Return (x, y) of the center of cell containing provided text 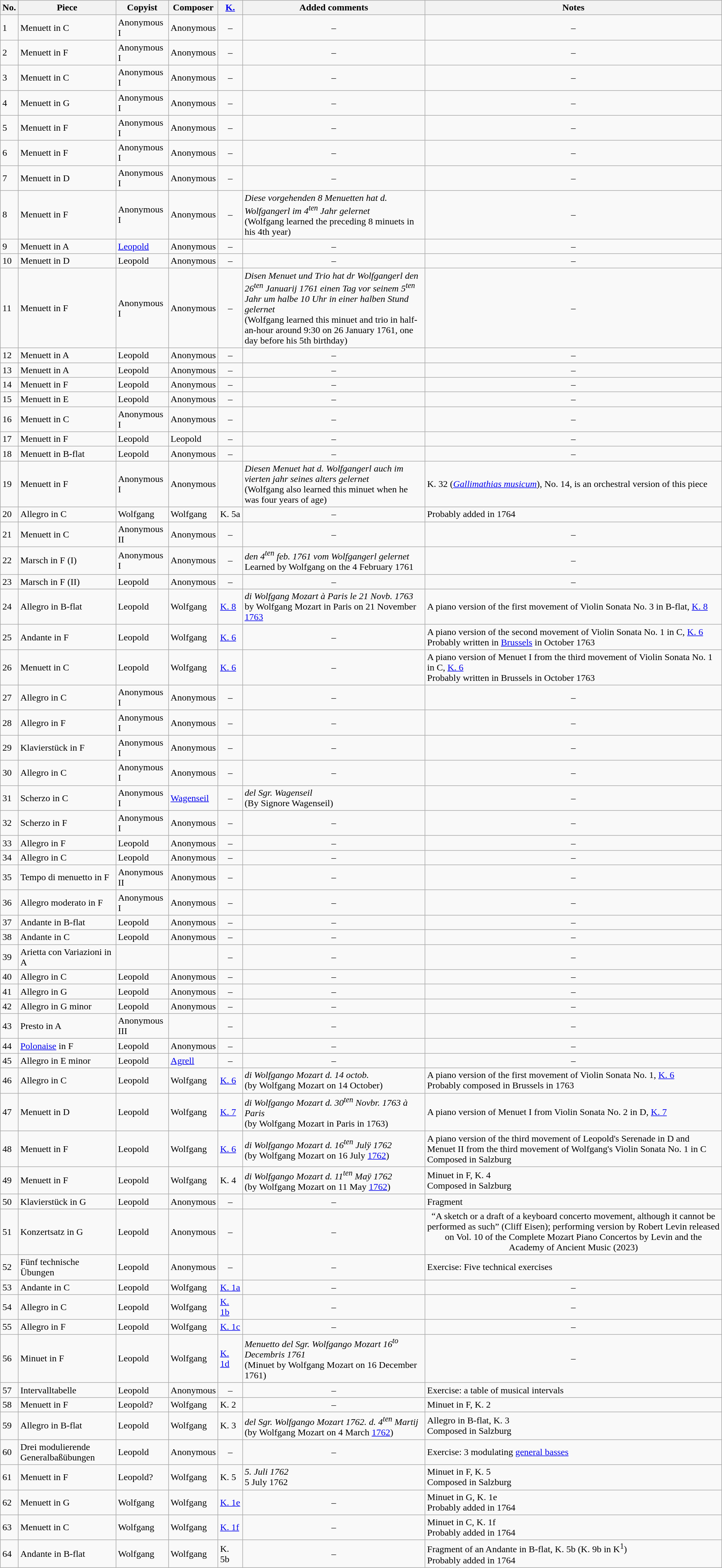
32 (9, 823)
18 (9, 454)
64 (9, 1554)
K. 5a (230, 514)
35 (9, 877)
Anonymous III (142, 1026)
Marsch in F (II) (67, 582)
Allegro in G (67, 992)
Diese vorgehenden 8 Menuetten hat d. Wolfgangerl im 4ten Jahr gelernet(Wolfgang learned the preceding 8 minuets in his 4th year) (334, 215)
Allegro moderato in F (67, 902)
4 (9, 103)
K. 1f (230, 1528)
Notes (573, 8)
2 (9, 52)
3 (9, 78)
11 (9, 308)
26 (9, 667)
Minuet in F, K. 5Composed in Salzburg (573, 1477)
K. 7 (230, 1112)
23 (9, 582)
K. 1d (230, 1359)
15 (9, 399)
Minuet in F (67, 1359)
41 (9, 992)
Andante in F (67, 637)
61 (9, 1477)
14 (9, 385)
63 (9, 1528)
Minuet in C, K. 1fProbably added in 1764 (573, 1528)
K. 3 (230, 1426)
di Wolfgango Mozart d. 16ten Julÿ 1762(by Wolfgang Mozart on 16 July 1762) (334, 1149)
del Sgr. Wagenseil(By Signore Wagenseil) (334, 798)
Copyist (142, 8)
Probably added in 1764 (573, 514)
A piano version of the first movement of Violin Sonata No. 3 in B-flat, K. 8 (573, 607)
Allegro in B-flat, K. 3Composed in Salzburg (573, 1426)
Added comments (334, 8)
K. 1b (230, 1307)
1 (9, 28)
13 (9, 370)
Scherzo in F (67, 823)
39 (9, 957)
Menuett in E (67, 399)
Fragment of an Andante in B-flat, K. 5b (K. 9b in K1)Probably added in 1764 (573, 1554)
Minuet in F, K. 4Composed in Salzburg (573, 1181)
Composer (193, 8)
57 (9, 1390)
Klavierstück in F (67, 748)
Klavierstück in G (67, 1201)
di Wolfgango Mozart d. 11ten Maÿ 1762(by Wolfgang Mozart on 11 May 1762) (334, 1181)
Minuet in G, K. 1eProbably added in 1764 (573, 1502)
56 (9, 1359)
29 (9, 748)
A piano version of the first movement of Violin Sonata No. 1, K. 6Probably composed in Brussels in 1763 (573, 1080)
33 (9, 843)
59 (9, 1426)
Wagenseil (193, 798)
46 (9, 1080)
Allegro in E minor (67, 1061)
Exercise: 3 modulating general basses (573, 1452)
53 (9, 1287)
55 (9, 1327)
K. 1c (230, 1327)
K. (230, 8)
No. (9, 8)
K. 32 (Gallimathias musicum), No. 14, is an orchestral version of this piece (573, 484)
5. Juli 17625 July 1762 (334, 1477)
42 (9, 1006)
6 (9, 153)
25 (9, 637)
38 (9, 937)
den 4ten feb. 1761 vom Wolfgangerl gelernetLearned by Wolfgang on the 4 February 1761 (334, 561)
A piano version of Menuet I from the third movement of Violin Sonata No. 1 in C, K. 6Probably written in Brussels in October 1763 (573, 667)
5 (9, 128)
Fünf technische Übungen (67, 1267)
10 (9, 261)
50 (9, 1201)
K. 5b (230, 1554)
del Sgr. Wolfgango Mozart 1762. d. 4ten Martij(by Wolfgang Mozart on 4 March 1762) (334, 1426)
45 (9, 1061)
54 (9, 1307)
Intervalltabelle (67, 1390)
Minuet in F, K. 2 (573, 1405)
40 (9, 977)
K. 2 (230, 1405)
31 (9, 798)
Marsch in F (I) (67, 561)
Diesen Menuet hat d. Wolfgangerl auch im vierten jahr seines alters gelernet(Wolfgang also learned this minuet when he was four years of age) (334, 484)
Polonaise in F (67, 1046)
di Wolfgang Mozart à Paris le 21 Novb. 1763by Wolfgang Mozart in Paris on 21 November 1763 (334, 607)
di Wolfgango Mozart d. 30ten Novbr. 1763 à Paris(by Wolfgang Mozart in Paris in 1763) (334, 1112)
Presto in A (67, 1026)
di Wolfgango Mozart d. 14 octob.(by Wolfgang Mozart on 14 October) (334, 1080)
52 (9, 1267)
30 (9, 773)
Drei modulierende Generalbaßübungen (67, 1452)
48 (9, 1149)
9 (9, 246)
24 (9, 607)
Piece (67, 8)
Exercise: Five technical exercises (573, 1267)
7 (9, 178)
47 (9, 1112)
Scherzo in C (67, 798)
49 (9, 1181)
17 (9, 439)
58 (9, 1405)
62 (9, 1502)
Allegro in G minor (67, 1006)
21 (9, 534)
22 (9, 561)
43 (9, 1026)
Tempo di menuetto in F (67, 877)
8 (9, 215)
16 (9, 419)
K. 8 (230, 607)
44 (9, 1046)
K. 1e (230, 1502)
51 (9, 1231)
20 (9, 514)
Menuetto del Sgr. Wolfgango Mozart 16to Decembris 1761(Minuet by Wolfgang Mozart on 16 December 1761) (334, 1359)
19 (9, 484)
K. 5 (230, 1477)
36 (9, 902)
37 (9, 923)
Agrell (193, 1061)
A piano version of Menuet I from Violin Sonata No. 2 in D, K. 7 (573, 1112)
Exercise: a table of musical intervals (573, 1390)
K. 4 (230, 1181)
Arietta con Variazioni in A (67, 957)
34 (9, 857)
Menuett in B-flat (67, 454)
A piano version of the second movement of Violin Sonata No. 1 in C, K. 6Probably written in Brussels in October 1763 (573, 637)
Fragment (573, 1201)
12 (9, 355)
Konzertsatz in G (67, 1231)
27 (9, 698)
28 (9, 723)
K. 1a (230, 1287)
60 (9, 1452)
